Scan for the cell matching the given text and deliver its [X, Y] coordinate at center. 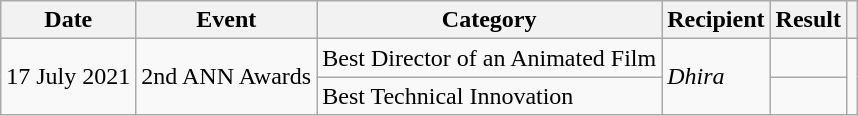
Event [226, 20]
2nd ANN Awards [226, 77]
Best Director of an Animated Film [490, 58]
Recipient [716, 20]
Date [68, 20]
Best Technical Innovation [490, 96]
17 July 2021 [68, 77]
Dhira [716, 77]
Result [808, 20]
Category [490, 20]
